Return [X, Y] of the center of cell containing provided text 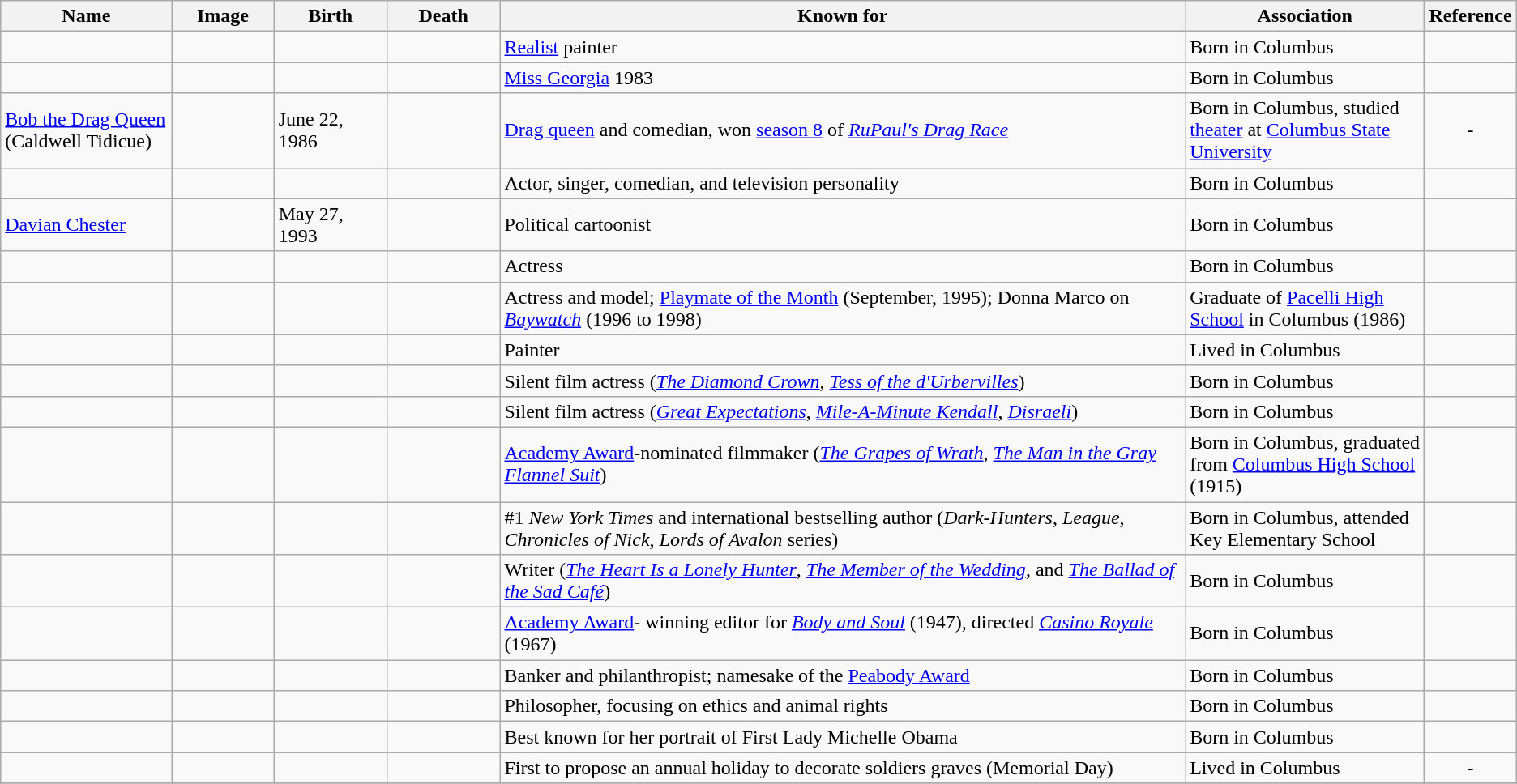
Davian Chester [86, 225]
#1 New York Times and international bestselling author (Dark-Hunters, League, Chronicles of Nick, Lords of Avalon series) [843, 528]
Bob the Drag Queen (Caldwell Tidicue) [86, 130]
Association [1305, 16]
Silent film actress (Great Expectations, Mile-A-Minute Kendall, Disraeli) [843, 411]
Political cartoonist [843, 225]
Banker and philanthropist; namesake of the Peabody Award [843, 675]
Philosopher, focusing on ethics and animal rights [843, 706]
Academy Award- winning editor for Body and Soul (1947), directed Casino Royale (1967) [843, 633]
Actress [843, 266]
Image [223, 16]
Academy Award-nominated filmmaker (The Grapes of Wrath, The Man in the Gray Flannel Suit) [843, 464]
Actress and model; Playmate of the Month (September, 1995); Donna Marco on Baywatch (1996 to 1998) [843, 308]
Reference [1470, 16]
Writer (The Heart Is a Lonely Hunter, The Member of the Wedding, and The Ballad of the Sad Café) [843, 582]
Silent film actress (The Diamond Crown, Tess of the d'Urbervilles) [843, 381]
Realist painter [843, 47]
Birth [331, 16]
Drag queen and comedian, won season 8 of RuPaul's Drag Race [843, 130]
Known for [843, 16]
Painter [843, 350]
Born in Columbus, attended Key Elementary School [1305, 528]
Miss Georgia 1983 [843, 78]
First to propose an annual holiday to decorate soldiers graves (Memorial Day) [843, 768]
May 27, 1993 [331, 225]
Graduate of Pacelli High School in Columbus (1986) [1305, 308]
Name [86, 16]
Born in Columbus, studied theater at Columbus State University [1305, 130]
Born in Columbus, graduated from Columbus High School (1915) [1305, 464]
Best known for her portrait of First Lady Michelle Obama [843, 737]
Death [443, 16]
Actor, singer, comedian, and television personality [843, 183]
June 22, 1986 [331, 130]
